Find where the given text appears and provide that cell's center as (X, Y) coordinate. 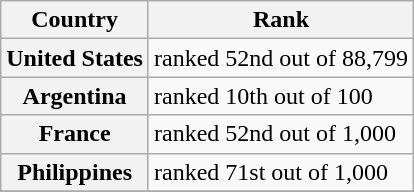
France (75, 134)
ranked 71st out of 1,000 (280, 172)
Rank (280, 20)
Philippines (75, 172)
ranked 52nd out of 1,000 (280, 134)
Argentina (75, 96)
United States (75, 58)
Country (75, 20)
ranked 52nd out of 88,799 (280, 58)
ranked 10th out of 100 (280, 96)
